Locate the cell with the specified text and output its [x, y] center coordinate. 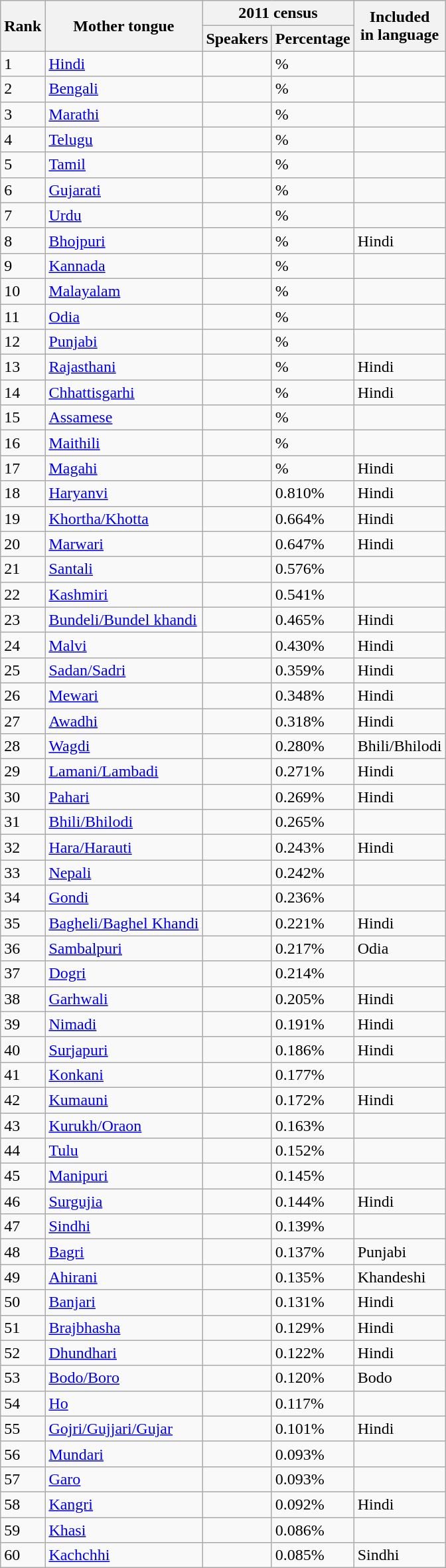
42 [23, 1100]
Surjapuri [123, 1049]
0.359% [313, 670]
34 [23, 898]
46 [23, 1201]
Khortha/Khotta [123, 519]
0.145% [313, 1176]
Magahi [123, 468]
0.186% [313, 1049]
0.139% [313, 1227]
23 [23, 620]
0.541% [313, 594]
Marwari [123, 544]
2011 census [278, 13]
43 [23, 1126]
Malayalam [123, 291]
Ahirani [123, 1277]
0.172% [313, 1100]
Khasi [123, 1529]
38 [23, 999]
Kumauni [123, 1100]
Percentage [313, 39]
17 [23, 468]
51 [23, 1328]
Khandeshi [400, 1277]
Includedin language [400, 26]
31 [23, 822]
0.265% [313, 822]
Santali [123, 569]
Malvi [123, 645]
Kachchhi [123, 1555]
Urdu [123, 215]
13 [23, 367]
52 [23, 1353]
0.092% [313, 1504]
0.217% [313, 948]
48 [23, 1252]
Bodo [400, 1378]
56 [23, 1454]
60 [23, 1555]
Mother tongue [123, 26]
Chhattisgarhi [123, 392]
10 [23, 291]
0.269% [313, 797]
3 [23, 114]
Sambalpuri [123, 948]
Bagri [123, 1252]
39 [23, 1024]
Bagheli/Baghel Khandi [123, 923]
35 [23, 923]
Lamani/Lambadi [123, 772]
32 [23, 847]
Assamese [123, 418]
0.086% [313, 1529]
Mundari [123, 1454]
0.280% [313, 746]
0.135% [313, 1277]
0.122% [313, 1353]
Awadhi [123, 721]
Bengali [123, 89]
28 [23, 746]
9 [23, 266]
0.120% [313, 1378]
25 [23, 670]
20 [23, 544]
33 [23, 873]
16 [23, 443]
4 [23, 139]
12 [23, 342]
Kurukh/Oraon [123, 1126]
Bodo/Boro [123, 1378]
29 [23, 772]
37 [23, 974]
0.137% [313, 1252]
15 [23, 418]
Rajasthani [123, 367]
Rank [23, 26]
58 [23, 1504]
55 [23, 1429]
0.236% [313, 898]
0.163% [313, 1126]
Bhojpuri [123, 240]
Speakers [237, 39]
Manipuri [123, 1176]
0.191% [313, 1024]
Nepali [123, 873]
0.271% [313, 772]
Tamil [123, 165]
Marathi [123, 114]
Pahari [123, 797]
50 [23, 1302]
Brajbhasha [123, 1328]
Dhundhari [123, 1353]
8 [23, 240]
41 [23, 1075]
Maithili [123, 443]
Sadan/Sadri [123, 670]
44 [23, 1151]
19 [23, 519]
Gujarati [123, 190]
22 [23, 594]
Telugu [123, 139]
Ho [123, 1403]
0.810% [313, 493]
54 [23, 1403]
49 [23, 1277]
0.129% [313, 1328]
24 [23, 645]
2 [23, 89]
21 [23, 569]
0.101% [313, 1429]
0.664% [313, 519]
Konkani [123, 1075]
Gondi [123, 898]
Garhwali [123, 999]
0.177% [313, 1075]
Gojri/Gujjari/Gujar [123, 1429]
0.242% [313, 873]
0.117% [313, 1403]
0.221% [313, 923]
7 [23, 215]
57 [23, 1479]
0.243% [313, 847]
14 [23, 392]
Tulu [123, 1151]
47 [23, 1227]
0.465% [313, 620]
Nimadi [123, 1024]
0.144% [313, 1201]
26 [23, 695]
5 [23, 165]
Banjari [123, 1302]
0.152% [313, 1151]
Kangri [123, 1504]
Mewari [123, 695]
Haryanvi [123, 493]
11 [23, 317]
0.085% [313, 1555]
0.576% [313, 569]
18 [23, 493]
Dogri [123, 974]
0.348% [313, 695]
0.205% [313, 999]
0.647% [313, 544]
Surgujia [123, 1201]
40 [23, 1049]
0.214% [313, 974]
59 [23, 1529]
1 [23, 64]
0.430% [313, 645]
30 [23, 797]
Hara/Harauti [123, 847]
Bundeli/Bundel khandi [123, 620]
36 [23, 948]
Kashmiri [123, 594]
Kannada [123, 266]
Garo [123, 1479]
45 [23, 1176]
6 [23, 190]
27 [23, 721]
0.318% [313, 721]
0.131% [313, 1302]
53 [23, 1378]
Wagdi [123, 746]
